Determine the (X, Y) coordinate at the center of the cell enclosing the given text.  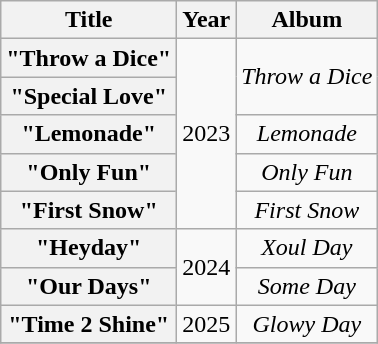
"First Snow" (89, 210)
"Throw a Dice" (89, 58)
Xoul Day (307, 248)
"Lemonade" (89, 134)
Album (307, 20)
Title (89, 20)
Year (206, 20)
2025 (206, 324)
"Special Love" (89, 96)
Lemonade (307, 134)
"Our Days" (89, 286)
2024 (206, 267)
"Heyday" (89, 248)
First Snow (307, 210)
Throw a Dice (307, 77)
Only Fun (307, 172)
"Time 2 Shine" (89, 324)
Glowy Day (307, 324)
Some Day (307, 286)
2023 (206, 134)
"Only Fun" (89, 172)
